Identify which cell holds the provided text, then report its (x, y) central coordinate. 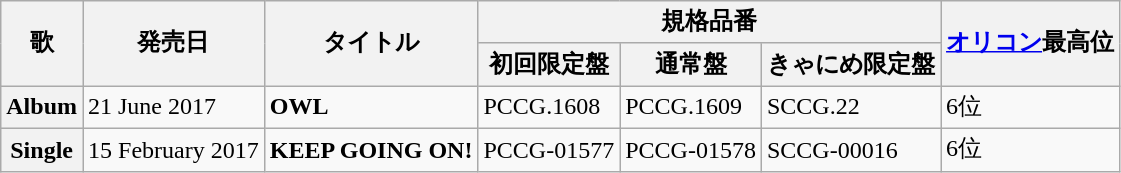
OWL (371, 108)
21 June 2017 (173, 108)
PCCG.1609 (691, 108)
PCCG-01578 (691, 150)
規格品番 (710, 22)
Single (42, 150)
発売日 (173, 44)
タイトル (371, 44)
初回限定盤 (549, 64)
通常盤 (691, 64)
PCCG.1608 (549, 108)
きゃにめ限定盤 (850, 64)
15 February 2017 (173, 150)
Album (42, 108)
KEEP GOING ON! (371, 150)
SCCG.22 (850, 108)
SCCG-00016 (850, 150)
歌 (42, 44)
オリコン最高位 (1030, 44)
PCCG-01577 (549, 150)
